For the text-containing cell, return its midpoint in [X, Y] coordinate format. 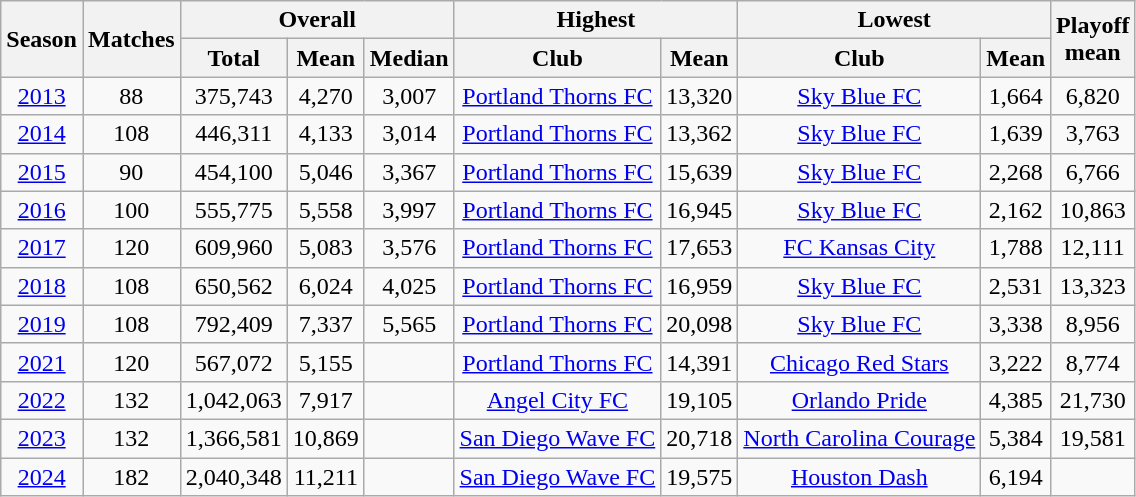
4,133 [326, 134]
13,323 [1093, 286]
Chicago Red Stars [860, 362]
88 [131, 96]
5,558 [326, 210]
16,945 [700, 210]
Lowest [894, 20]
5,565 [409, 324]
4,385 [1016, 400]
Season [42, 39]
19,581 [1093, 438]
3,367 [409, 172]
North Carolina Courage [860, 438]
2,531 [1016, 286]
2,162 [1016, 210]
555,775 [234, 210]
2016 [42, 210]
1,664 [1016, 96]
6,194 [1016, 477]
2018 [42, 286]
Houston Dash [860, 477]
2021 [42, 362]
Total [234, 58]
5,046 [326, 172]
2019 [42, 324]
19,575 [700, 477]
446,311 [234, 134]
2013 [42, 96]
5,083 [326, 248]
16,959 [700, 286]
650,562 [234, 286]
792,409 [234, 324]
3,338 [1016, 324]
Orlando Pride [860, 400]
Angel City FC [558, 400]
100 [131, 210]
5,384 [1016, 438]
15,639 [700, 172]
2024 [42, 477]
2,268 [1016, 172]
2017 [42, 248]
Matches [131, 39]
21,730 [1093, 400]
90 [131, 172]
13,320 [700, 96]
2023 [42, 438]
3,763 [1093, 134]
4,025 [409, 286]
10,863 [1093, 210]
Highest [596, 20]
7,337 [326, 324]
1,639 [1016, 134]
17,653 [700, 248]
6,024 [326, 286]
14,391 [700, 362]
13,362 [700, 134]
20,098 [700, 324]
2015 [42, 172]
609,960 [234, 248]
12,111 [1093, 248]
5,155 [326, 362]
3,007 [409, 96]
3,014 [409, 134]
454,100 [234, 172]
3,997 [409, 210]
567,072 [234, 362]
2014 [42, 134]
2022 [42, 400]
1,366,581 [234, 438]
20,718 [700, 438]
8,774 [1093, 362]
4,270 [326, 96]
375,743 [234, 96]
8,956 [1093, 324]
6,820 [1093, 96]
3,576 [409, 248]
Playoffmean [1093, 39]
Median [409, 58]
3,222 [1016, 362]
182 [131, 477]
19,105 [700, 400]
10,869 [326, 438]
7,917 [326, 400]
Overall [317, 20]
6,766 [1093, 172]
FC Kansas City [860, 248]
1,788 [1016, 248]
1,042,063 [234, 400]
2,040,348 [234, 477]
11,211 [326, 477]
